Identify which cell holds the provided text, then report its [x, y] central coordinate. 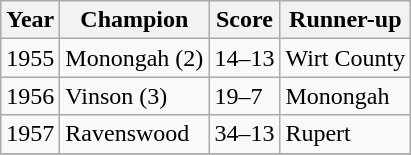
19–7 [244, 96]
1957 [30, 134]
1956 [30, 96]
Ravenswood [134, 134]
14–13 [244, 58]
Score [244, 20]
Monongah [346, 96]
Runner-up [346, 20]
Champion [134, 20]
1955 [30, 58]
Vinson (3) [134, 96]
Wirt County [346, 58]
Rupert [346, 134]
Year [30, 20]
34–13 [244, 134]
Monongah (2) [134, 58]
